Determine the (x, y) coordinate at the center of the cell enclosing the given text.  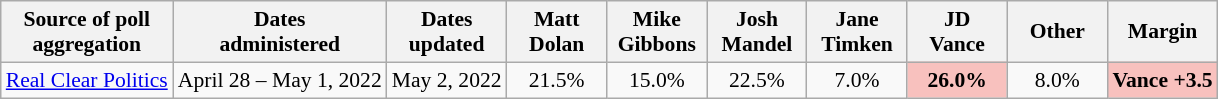
Other (1057, 32)
15.0% (657, 80)
Datesadministered (280, 32)
JaneTimken (857, 32)
Real Clear Politics (87, 80)
Datesupdated (447, 32)
Vance +3.5 (1162, 80)
MikeGibbons (657, 32)
21.5% (557, 80)
Margin (1162, 32)
April 28 – May 1, 2022 (280, 80)
7.0% (857, 80)
JDVance (957, 32)
May 2, 2022 (447, 80)
JoshMandel (757, 32)
26.0% (957, 80)
22.5% (757, 80)
8.0% (1057, 80)
Source of pollaggregation (87, 32)
MattDolan (557, 32)
